Find where the given text appears and provide that cell's center as [X, Y] coordinate. 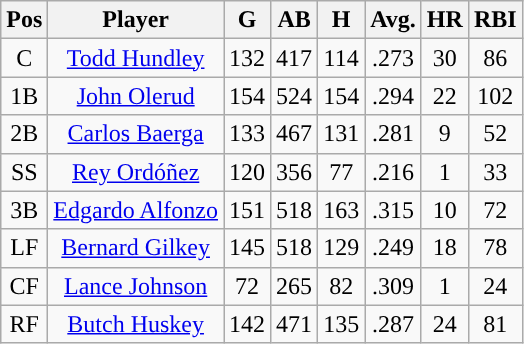
John Olerud [136, 96]
10 [444, 210]
Bernard Gilkey [136, 248]
.249 [394, 248]
RBI [495, 20]
.309 [394, 286]
.287 [394, 324]
CF [24, 286]
77 [342, 172]
78 [495, 248]
33 [495, 172]
C [24, 58]
471 [294, 324]
Todd Hundley [136, 58]
Lance Johnson [136, 286]
.294 [394, 96]
Edgardo Alfonzo [136, 210]
524 [294, 96]
82 [342, 286]
HR [444, 20]
135 [342, 324]
.273 [394, 58]
AB [294, 20]
52 [495, 134]
H [342, 20]
Carlos Baerga [136, 134]
.216 [394, 172]
LF [24, 248]
G [248, 20]
22 [444, 96]
120 [248, 172]
30 [444, 58]
142 [248, 324]
Rey Ordóñez [136, 172]
Butch Huskey [136, 324]
.315 [394, 210]
163 [342, 210]
356 [294, 172]
Player [136, 20]
133 [248, 134]
RF [24, 324]
151 [248, 210]
Pos [24, 20]
131 [342, 134]
81 [495, 324]
129 [342, 248]
3B [24, 210]
145 [248, 248]
9 [444, 134]
SS [24, 172]
18 [444, 248]
.281 [394, 134]
102 [495, 96]
467 [294, 134]
417 [294, 58]
2B [24, 134]
114 [342, 58]
265 [294, 286]
Avg. [394, 20]
1B [24, 96]
86 [495, 58]
132 [248, 58]
